Return the (X, Y) coordinate for the center point of the cell that contains the specified text.  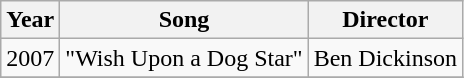
Song (184, 20)
2007 (30, 58)
Ben Dickinson (385, 58)
Director (385, 20)
"Wish Upon a Dog Star" (184, 58)
Year (30, 20)
